Search for the cell housing the specified text and yield its (X, Y) center coordinate. 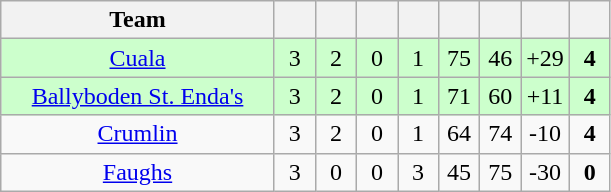
Team (138, 20)
-10 (546, 134)
+11 (546, 96)
Crumlin (138, 134)
+29 (546, 58)
46 (500, 58)
Cuala (138, 58)
74 (500, 134)
60 (500, 96)
Ballyboden St. Enda's (138, 96)
64 (460, 134)
-30 (546, 172)
Faughs (138, 172)
45 (460, 172)
71 (460, 96)
